Capture the cell that displays the provided text and extract its (x, y) central coordinate. 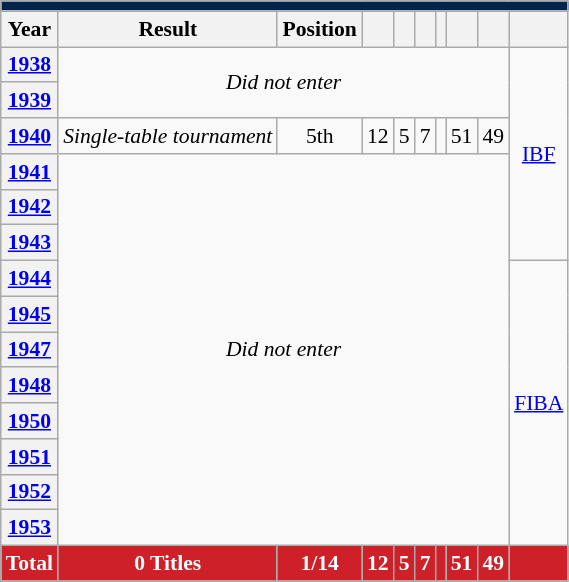
1939 (30, 101)
1943 (30, 243)
1/14 (319, 564)
1945 (30, 314)
1951 (30, 457)
Total (30, 564)
1948 (30, 386)
Year (30, 29)
1941 (30, 172)
FIBA (538, 404)
0 Titles (168, 564)
1940 (30, 136)
IBF (538, 154)
1953 (30, 528)
1944 (30, 279)
1938 (30, 65)
Single-table tournament (168, 136)
Position (319, 29)
5th (319, 136)
1950 (30, 421)
Result (168, 29)
1952 (30, 492)
1942 (30, 207)
1947 (30, 350)
